Find where the given text appears and provide that cell's center as [x, y] coordinate. 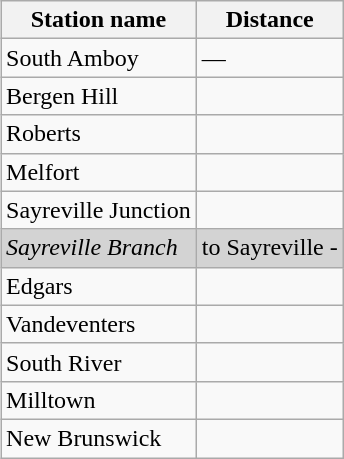
New Brunswick [99, 438]
Sayreville Branch [99, 248]
— [270, 58]
Station name [99, 20]
Distance [270, 20]
South River [99, 362]
Roberts [99, 134]
Melfort [99, 172]
Edgars [99, 286]
Sayreville Junction [99, 210]
South Amboy [99, 58]
Milltown [99, 400]
to Sayreville - [270, 248]
Vandeventers [99, 324]
Bergen Hill [99, 96]
